Extract the [X, Y] coordinate from the center of the cell holding the provided text.  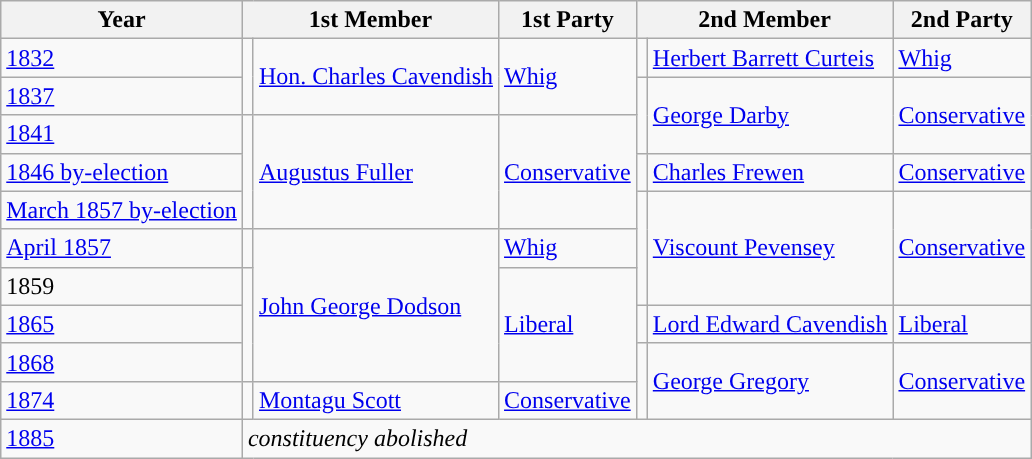
1st Member [370, 20]
1832 [122, 58]
Year [122, 20]
Viscount Pevensey [770, 248]
George Gregory [770, 381]
1868 [122, 362]
Lord Edward Cavendish [770, 324]
1st Party [568, 20]
George Darby [770, 115]
1837 [122, 96]
1885 [122, 438]
Hon. Charles Cavendish [376, 77]
2nd Member [764, 20]
1874 [122, 400]
1865 [122, 324]
1859 [122, 286]
2nd Party [962, 20]
Charles Frewen [770, 172]
1846 by-election [122, 172]
Augustus Fuller [376, 172]
1841 [122, 134]
constituency abolished [636, 438]
April 1857 [122, 248]
March 1857 by-election [122, 210]
Herbert Barrett Curteis [770, 58]
John George Dodson [376, 305]
Montagu Scott [376, 400]
